Capture the cell that displays the provided text and extract its (X, Y) central coordinate. 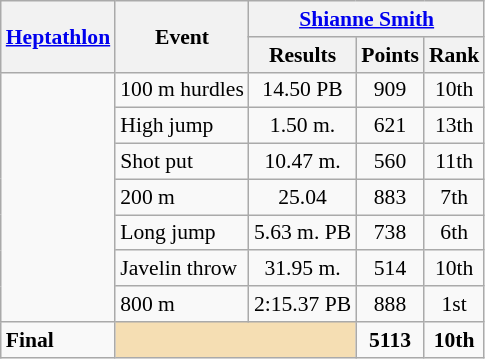
Rank (454, 55)
Javelin throw (182, 269)
Long jump (182, 233)
621 (390, 126)
Event (182, 36)
10.47 m. (302, 162)
High jump (182, 126)
909 (390, 90)
Shianne Smith (367, 19)
13th (454, 126)
1st (454, 304)
738 (390, 233)
100 m hurdles (182, 90)
2:15.37 PB (302, 304)
883 (390, 197)
514 (390, 269)
Results (302, 55)
1.50 m. (302, 126)
Shot put (182, 162)
Points (390, 55)
560 (390, 162)
5113 (390, 340)
14.50 PB (302, 90)
5.63 m. PB (302, 233)
11th (454, 162)
6th (454, 233)
888 (390, 304)
Final (58, 340)
800 m (182, 304)
7th (454, 197)
31.95 m. (302, 269)
200 m (182, 197)
Heptathlon (58, 36)
25.04 (302, 197)
